Detect which cell encompasses the target text, then output its [x, y] center coordinate. 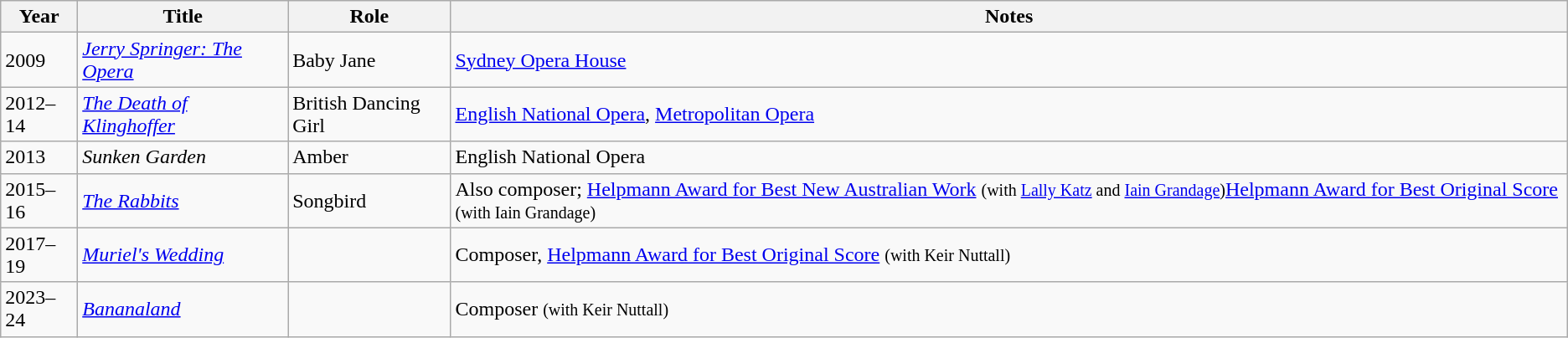
Sunken Garden [183, 157]
Role [369, 17]
The Rabbits [183, 201]
Composer, Helpmann Award for Best Original Score (with Keir Nuttall) [1008, 254]
2013 [39, 157]
2009 [39, 60]
Muriel's Wedding [183, 254]
Baby Jane [369, 60]
British Dancing Girl [369, 114]
English National Opera [1008, 157]
Title [183, 17]
Jerry Springer: The Opera [183, 60]
The Death of Klinghoffer [183, 114]
Composer (with Keir Nuttall) [1008, 310]
Songbird [369, 201]
2023–24 [39, 310]
2012–14 [39, 114]
Notes [1008, 17]
Bananaland [183, 310]
Sydney Opera House [1008, 60]
2017–19 [39, 254]
Year [39, 17]
2015–16 [39, 201]
English National Opera, Metropolitan Opera [1008, 114]
Amber [369, 157]
